Output the [X, Y] coordinate of the center of the cell containing the given text.  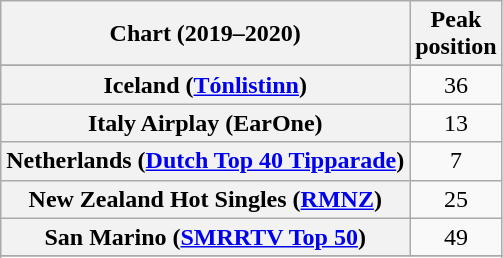
36 [456, 85]
Iceland (Tónlistinn) [206, 85]
Italy Airplay (EarOne) [206, 123]
7 [456, 161]
49 [456, 237]
San Marino (SMRRTV Top 50) [206, 237]
New Zealand Hot Singles (RMNZ) [206, 199]
Peakposition [456, 34]
25 [456, 199]
13 [456, 123]
Chart (2019–2020) [206, 34]
Netherlands (Dutch Top 40 Tipparade) [206, 161]
